Locate the cell with the specified text and output its [x, y] center coordinate. 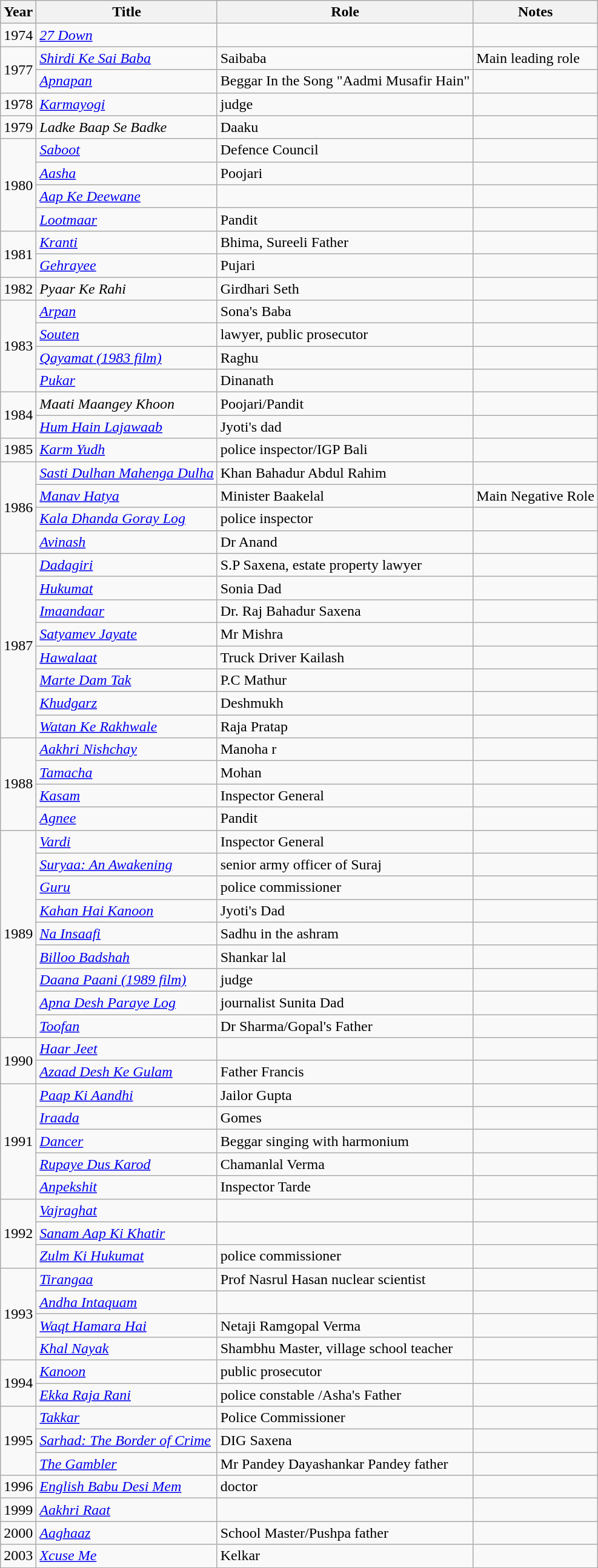
Dr. Raj Bahadur Saxena [345, 611]
27 Down [127, 35]
Sasti Dulhan Mahenga Dulha [127, 473]
public prosecutor [345, 1371]
Deshmukh [345, 703]
Sanam Aap Ki Khatir [127, 1233]
English Babu Desi Mem [127, 1487]
1985 [18, 450]
Vardi [127, 842]
Shirdi Ke Sai Baba [127, 58]
Jyoti's dad [345, 427]
Main leading role [536, 58]
Iraada [127, 1118]
Pyaar Ke Rahi [127, 289]
DIG Saxena [345, 1441]
1978 [18, 104]
Karm Yudh [127, 450]
2000 [18, 1533]
1982 [18, 289]
Avinash [127, 542]
journalist Sunita Dad [345, 1003]
Arpan [127, 312]
Tirangaa [127, 1279]
P.C Mathur [345, 680]
Netaji Ramgopal Verma [345, 1325]
1977 [18, 70]
Takkar [127, 1418]
Marte Dam Tak [127, 680]
Azaad Desh Ke Gulam [127, 1072]
Dr Sharma/Gopal's Father [345, 1026]
Agnee [127, 819]
Sona's Baba [345, 312]
Apnapan [127, 81]
Bhima, Sureeli Father [345, 242]
Pujari [345, 265]
Pukar [127, 381]
The Gambler [127, 1464]
Beggar singing with harmonium [345, 1141]
Andha Intaquam [127, 1302]
Tamacha [127, 772]
2003 [18, 1556]
Xcuse Me [127, 1556]
Khal Nayak [127, 1348]
1992 [18, 1233]
Vajraghat [127, 1210]
Shankar lal [345, 957]
Gehrayee [127, 265]
Suryaa: An Awakening [127, 865]
Kala Dhanda Goray Log [127, 519]
Minister Baakelal [345, 496]
senior army officer of Suraj [345, 865]
Shambhu Master, village school teacher [345, 1348]
Watan Ke Rakhwale [127, 726]
Saibaba [345, 58]
Mohan [345, 772]
Role [345, 12]
Chamanlal Verma [345, 1164]
1995 [18, 1441]
1996 [18, 1487]
Year [18, 12]
1986 [18, 507]
doctor [345, 1487]
police inspector [345, 519]
Daana Paani (1989 film) [127, 980]
Beggar In the Song "Aadmi Musafir Hain" [345, 81]
Hawalaat [127, 657]
Kahan Hai Kanoon [127, 911]
1987 [18, 645]
Kasam [127, 796]
Poojari [345, 173]
Maati Maangey Khoon [127, 404]
Raja Pratap [345, 726]
Hum Hain Lajawaab [127, 427]
Sadhu in the ashram [345, 934]
Satyamev Jayate [127, 634]
Raghu [345, 358]
Dr Anand [345, 542]
Prof Nasrul Hasan nuclear scientist [345, 1279]
Anpekshit [127, 1187]
1979 [18, 127]
Sonia Dad [345, 588]
Daaku [345, 127]
Jyoti's Dad [345, 911]
Inspector Tarde [345, 1187]
Kanoon [127, 1371]
Jailor Gupta [345, 1095]
Main Negative Role [536, 496]
Aap Ke Deewane [127, 196]
Na Insaafi [127, 934]
S.P Saxena, estate property lawyer [345, 565]
Aakhri Raat [127, 1510]
Zulm Ki Hukumat [127, 1256]
Aakhri Nishchay [127, 749]
Manav Hatya [127, 496]
Dadagiri [127, 565]
Girdhari Seth [345, 289]
Dancer [127, 1141]
1980 [18, 185]
1988 [18, 784]
Mr Pandey Dayashankar Pandey father [345, 1464]
Billoo Badshah [127, 957]
Ladke Baap Se Badke [127, 127]
Imaandaar [127, 611]
Karmayogi [127, 104]
Paap Ki Aandhi [127, 1095]
Father Francis [345, 1072]
Khudgarz [127, 703]
Dinanath [345, 381]
1999 [18, 1510]
police inspector/IGP Bali [345, 450]
Saboot [127, 150]
Defence Council [345, 150]
police constable /Asha's Father [345, 1394]
Mr Mishra [345, 634]
Souten [127, 335]
Poojari/Pandit [345, 404]
1984 [18, 415]
Truck Driver Kailash [345, 657]
Rupaye Dus Karod [127, 1164]
lawyer, public prosecutor [345, 335]
Kelkar [345, 1556]
Police Commissioner [345, 1418]
Waqt Hamara Hai [127, 1325]
1994 [18, 1383]
Manoha r [345, 749]
School Master/Pushpa father [345, 1533]
Aasha [127, 173]
Haar Jeet [127, 1049]
1981 [18, 254]
Hukumat [127, 588]
Title [127, 12]
1974 [18, 35]
Sarhad: The Border of Crime [127, 1441]
1989 [18, 934]
1993 [18, 1314]
Qayamat (1983 film) [127, 358]
1990 [18, 1061]
Notes [536, 12]
1991 [18, 1141]
Aaghaaz [127, 1533]
Kranti [127, 242]
Guru [127, 888]
Ekka Raja Rani [127, 1394]
Gomes [345, 1118]
1983 [18, 346]
Lootmaar [127, 219]
Toofan [127, 1026]
Apna Desh Paraye Log [127, 1003]
Khan Bahadur Abdul Rahim [345, 473]
